Locate the cell with the specified text and output its [x, y] center coordinate. 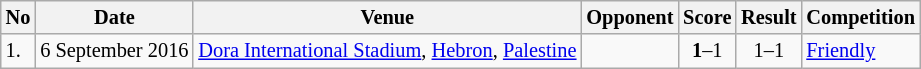
Result [768, 17]
6 September 2016 [114, 51]
Score [707, 17]
Friendly [860, 51]
Competition [860, 17]
1. [18, 51]
No [18, 17]
Dora International Stadium, Hebron, Palestine [387, 51]
Opponent [630, 17]
Date [114, 17]
Venue [387, 17]
